Return [x, y] of the center of cell containing provided text 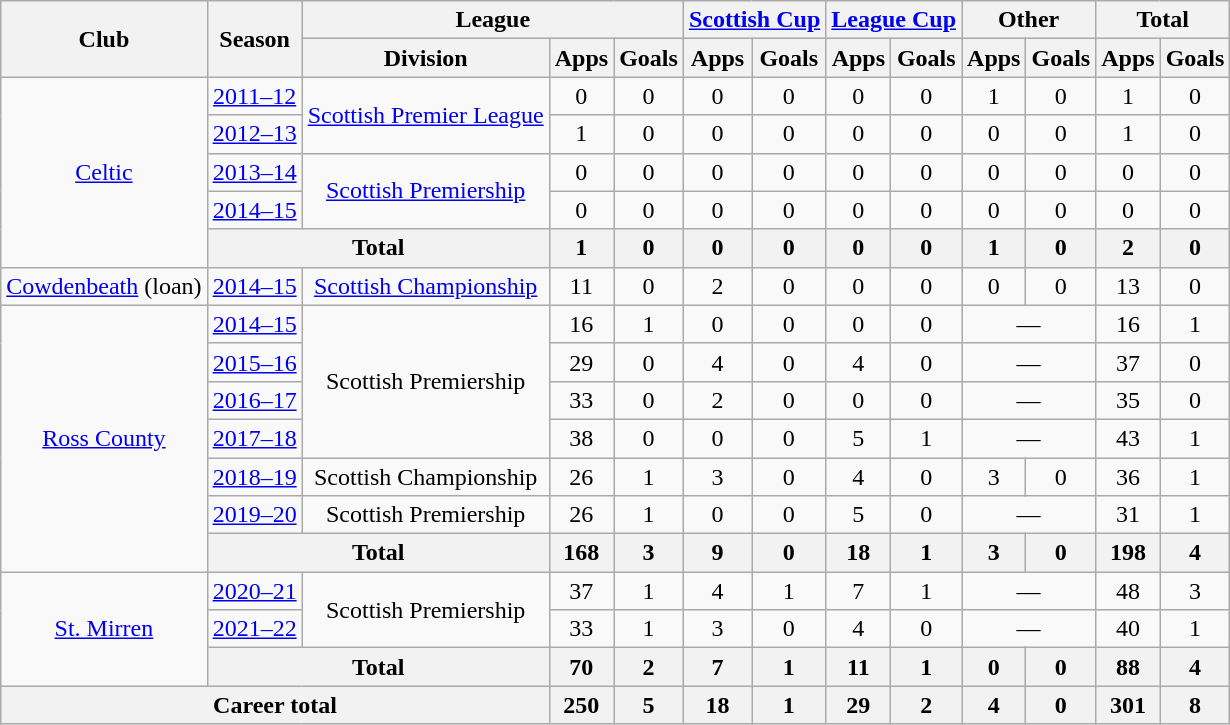
Scottish Premier League [426, 115]
70 [581, 667]
Ross County [104, 438]
St. Mirren [104, 629]
2018–19 [254, 477]
2015–16 [254, 362]
250 [581, 705]
40 [1128, 629]
League [492, 20]
2016–17 [254, 400]
2017–18 [254, 438]
43 [1128, 438]
Cowdenbeath (loan) [104, 286]
2019–20 [254, 515]
36 [1128, 477]
8 [1195, 705]
Scottish Cup [754, 20]
301 [1128, 705]
38 [581, 438]
Other [1029, 20]
2011–12 [254, 96]
198 [1128, 553]
13 [1128, 286]
Division [426, 58]
2013–14 [254, 172]
31 [1128, 515]
35 [1128, 400]
2021–22 [254, 629]
Club [104, 39]
48 [1128, 591]
9 [717, 553]
Season [254, 39]
Celtic [104, 172]
2012–13 [254, 134]
2020–21 [254, 591]
League Cup [894, 20]
Career total [275, 705]
168 [581, 553]
88 [1128, 667]
